Output the (X, Y) coordinate of the center of the cell containing the given text.  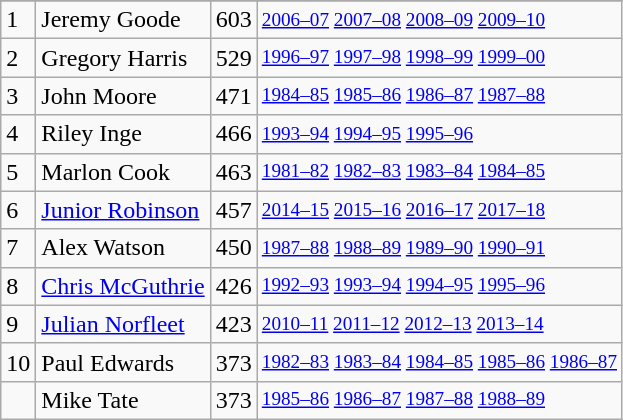
466 (234, 134)
2006–07 2007–08 2008–09 2009–10 (439, 20)
2014–15 2015–16 2016–17 2017–18 (439, 210)
Gregory Harris (123, 58)
1981–82 1982–83 1983–84 1984–85 (439, 172)
529 (234, 58)
471 (234, 96)
603 (234, 20)
1992–93 1993–94 1994–95 1995–96 (439, 286)
Paul Edwards (123, 362)
3 (18, 96)
Alex Watson (123, 248)
457 (234, 210)
450 (234, 248)
1987–88 1988–89 1989–90 1990–91 (439, 248)
6 (18, 210)
426 (234, 286)
1985–86 1986–87 1987–88 1988–89 (439, 400)
John Moore (123, 96)
10 (18, 362)
1993–94 1994–95 1995–96 (439, 134)
8 (18, 286)
Julian Norfleet (123, 324)
1982–83 1983–84 1984–85 1985–86 1986–87 (439, 362)
4 (18, 134)
Marlon Cook (123, 172)
1 (18, 20)
1996–97 1997–98 1998–99 1999–00 (439, 58)
1984–85 1985–86 1986–87 1987–88 (439, 96)
9 (18, 324)
2010–11 2011–12 2012–13 2013–14 (439, 324)
7 (18, 248)
Mike Tate (123, 400)
Junior Robinson (123, 210)
2 (18, 58)
Chris McGuthrie (123, 286)
Riley Inge (123, 134)
463 (234, 172)
Jeremy Goode (123, 20)
5 (18, 172)
423 (234, 324)
